Pinpoint the cell where the given text exists, returning its [X, Y] midpoint coordinate. 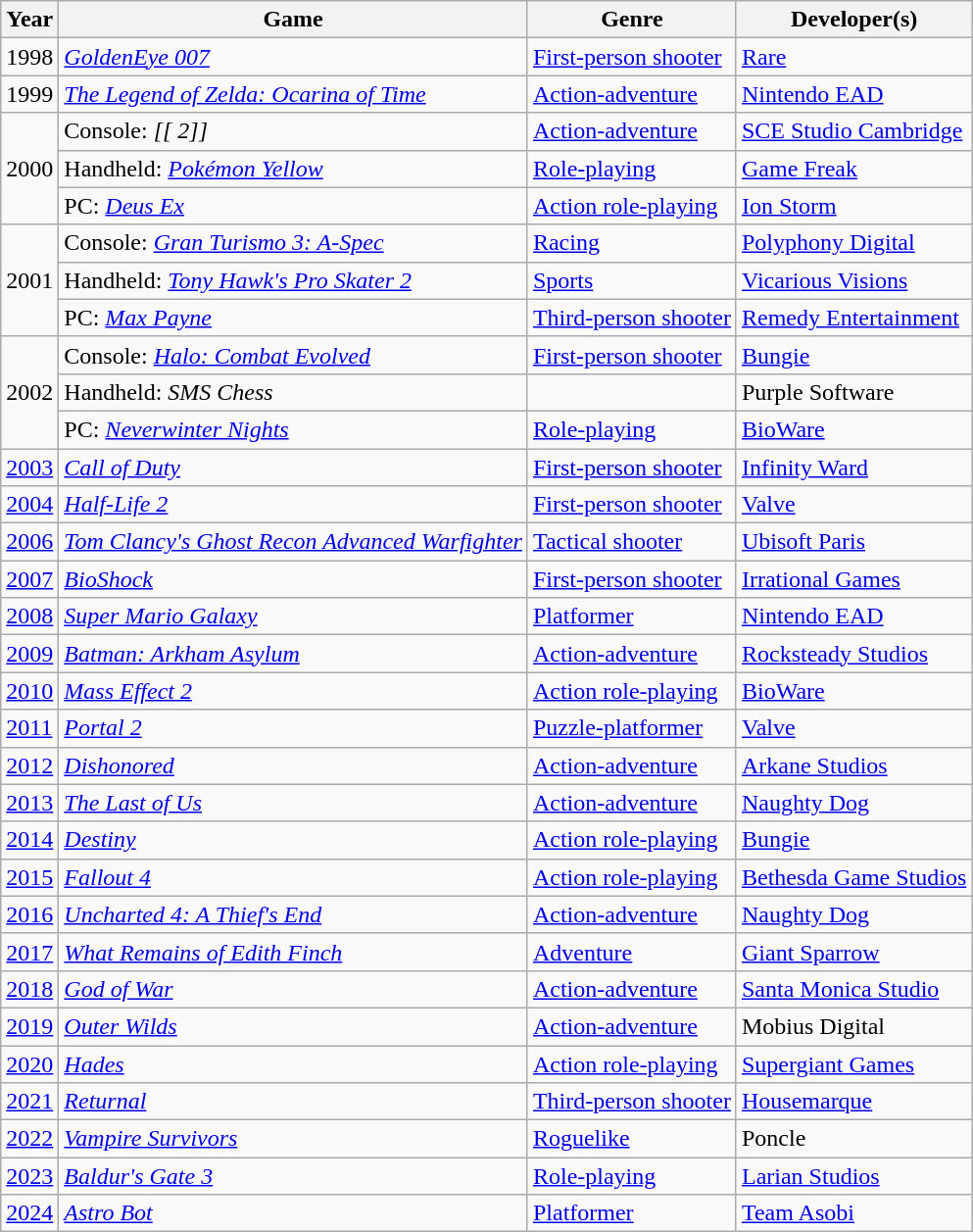
2006 [29, 542]
What Remains of Edith Finch [294, 952]
2008 [29, 616]
BioShock [294, 579]
2004 [29, 505]
2017 [29, 952]
SCE Studio Cambridge [853, 131]
Developer(s) [853, 20]
Call of Duty [294, 468]
Team Asobi [853, 1213]
Fallout 4 [294, 877]
Game [294, 20]
God of War [294, 989]
Console: Gran Turismo 3: A-Spec [294, 243]
Arkane Studios [853, 765]
2011 [29, 728]
2007 [29, 579]
Supergiant Games [853, 1063]
1998 [29, 57]
Baldur's Gate 3 [294, 1176]
Tactical shooter [631, 542]
2012 [29, 765]
GoldenEye 007 [294, 57]
2023 [29, 1176]
2009 [29, 654]
Rare [853, 57]
2022 [29, 1139]
Infinity Ward [853, 468]
Giant Sparrow [853, 952]
Genre [631, 20]
2003 [29, 468]
Purple Software [853, 392]
Uncharted 4: A Thief's End [294, 914]
Handheld: Pokémon Yellow [294, 169]
2002 [29, 392]
Super Mario Galaxy [294, 616]
2013 [29, 803]
Astro Bot [294, 1213]
2020 [29, 1063]
PC: Neverwinter Nights [294, 429]
2024 [29, 1213]
2018 [29, 989]
Ubisoft Paris [853, 542]
Ion Storm [853, 206]
Puzzle-platformer [631, 728]
PC: Max Payne [294, 318]
2016 [29, 914]
Hades [294, 1063]
Console: [[ 2]] [294, 131]
Batman: Arkham Asylum [294, 654]
Bethesda Game Studios [853, 877]
Irrational Games [853, 579]
Outer Wilds [294, 1026]
2000 [29, 169]
Console: Halo: Combat Evolved [294, 355]
Mass Effect 2 [294, 691]
Santa Monica Studio [853, 989]
2019 [29, 1026]
2021 [29, 1102]
Portal 2 [294, 728]
PC: Deus Ex [294, 206]
Poncle [853, 1139]
2001 [29, 280]
Roguelike [631, 1139]
Half-Life 2 [294, 505]
The Last of Us [294, 803]
Mobius Digital [853, 1026]
Handheld: SMS Chess [294, 392]
Handheld: Tony Hawk's Pro Skater 2 [294, 280]
1999 [29, 94]
Racing [631, 243]
2015 [29, 877]
Tom Clancy's Ghost Recon Advanced Warfighter [294, 542]
Vicarious Visions [853, 280]
Housemarque [853, 1102]
Adventure [631, 952]
Polyphony Digital [853, 243]
2010 [29, 691]
Remedy Entertainment [853, 318]
The Legend of Zelda: Ocarina of Time [294, 94]
Vampire Survivors [294, 1139]
Destiny [294, 840]
Sports [631, 280]
Dishonored [294, 765]
Returnal [294, 1102]
Larian Studios [853, 1176]
Rocksteady Studios [853, 654]
Game Freak [853, 169]
2014 [29, 840]
Year [29, 20]
